Locate the cell with the specified text and output its [x, y] center coordinate. 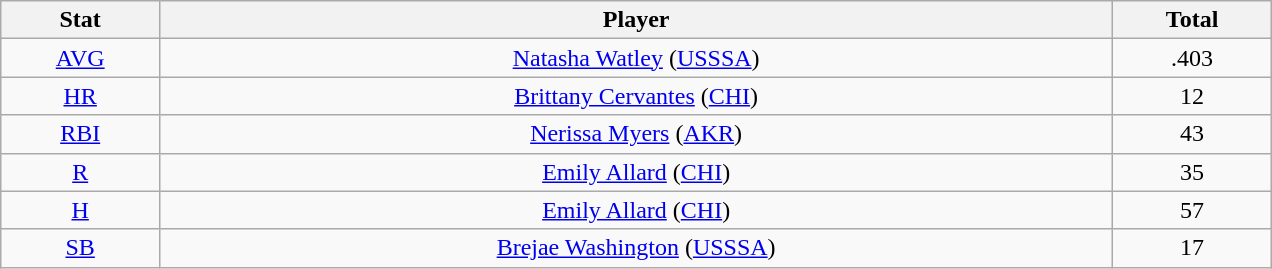
43 [1192, 134]
SB [80, 248]
12 [1192, 96]
Nerissa Myers (AKR) [636, 134]
Brittany Cervantes (CHI) [636, 96]
57 [1192, 210]
Brejae Washington (USSSA) [636, 248]
H [80, 210]
R [80, 172]
Total [1192, 20]
RBI [80, 134]
Natasha Watley (USSSA) [636, 58]
.403 [1192, 58]
17 [1192, 248]
Stat [80, 20]
AVG [80, 58]
HR [80, 96]
35 [1192, 172]
Player [636, 20]
